Locate the cell with the specified text and output its (X, Y) center coordinate. 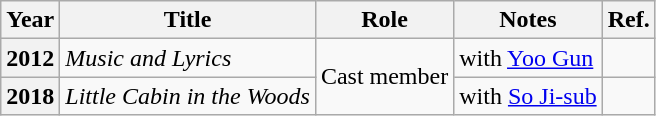
Music and Lyrics (188, 58)
Year (30, 20)
Ref. (628, 20)
Cast member (384, 77)
Little Cabin in the Woods (188, 96)
with So Ji-sub (528, 96)
2012 (30, 58)
2018 (30, 96)
Role (384, 20)
with Yoo Gun (528, 58)
Title (188, 20)
Notes (528, 20)
